Provide the [x, y] coordinate of the cell's center where the given text is located.  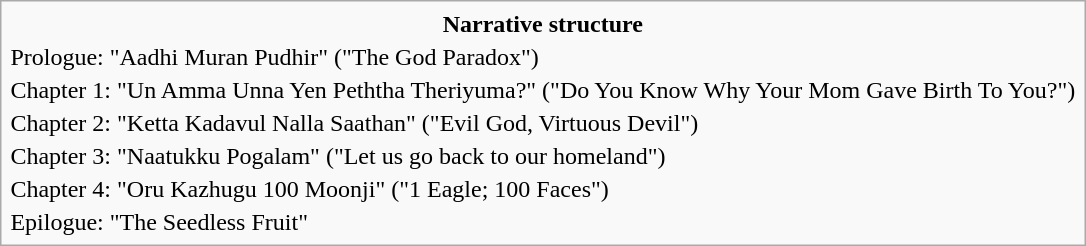
Epilogue: "The Seedless Fruit" [543, 222]
Chapter 3: "Naatukku Pogalam" ("Let us go back to our homeland") [543, 156]
Prologue: "Aadhi Muran Pudhir" ("The God Paradox") [543, 57]
Chapter 2: "Ketta Kadavul Nalla Saathan" ("Evil God, Virtuous Devil") [543, 123]
Narrative structure [543, 24]
Chapter 1: "Un Amma Unna Yen Peththa Theriyuma?" ("Do You Know Why Your Mom Gave Birth To You?") [543, 90]
Chapter 4: "Oru Kazhugu 100 Moonji" ("1 Eagle; 100 Faces") [543, 189]
